Output the (X, Y) coordinate of the center of the cell containing the given text.  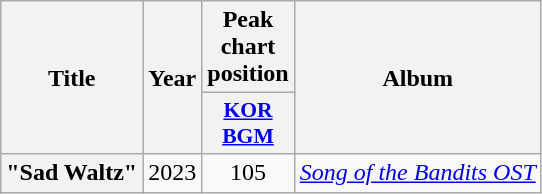
2023 (172, 173)
Peak chart position (248, 47)
Song of the Bandits OST (418, 173)
105 (248, 173)
Year (172, 78)
"Sad Waltz" (72, 173)
KORBGM (248, 124)
Title (72, 78)
Album (418, 78)
